Determine the [x, y] coordinate at the center of the cell enclosing the given text.  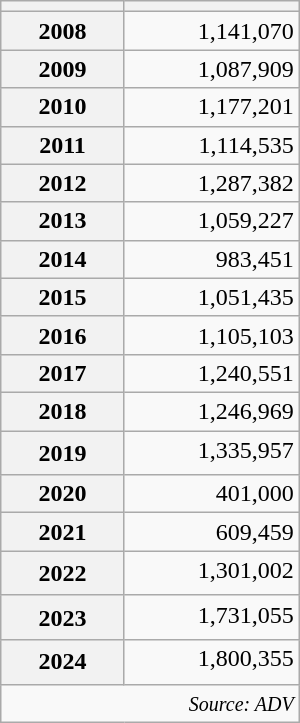
2010 [63, 107]
1,177,201 [212, 107]
1,800,355 [212, 662]
2016 [63, 335]
2022 [63, 573]
983,451 [212, 259]
2008 [63, 31]
2018 [63, 411]
2013 [63, 221]
1,246,969 [212, 411]
2011 [63, 145]
609,459 [212, 532]
401,000 [212, 494]
2015 [63, 297]
2020 [63, 494]
2012 [63, 183]
1,301,002 [212, 573]
1,141,070 [212, 31]
1,240,551 [212, 373]
1,051,435 [212, 297]
Source: ADV [150, 703]
2023 [63, 617]
1,731,055 [212, 617]
2017 [63, 373]
2019 [63, 452]
1,287,382 [212, 183]
1,105,103 [212, 335]
2014 [63, 259]
1,335,957 [212, 452]
2024 [63, 662]
1,114,535 [212, 145]
1,059,227 [212, 221]
2021 [63, 532]
2009 [63, 69]
1,087,909 [212, 69]
